Pinpoint the cell where the given text exists, returning its (x, y) midpoint coordinate. 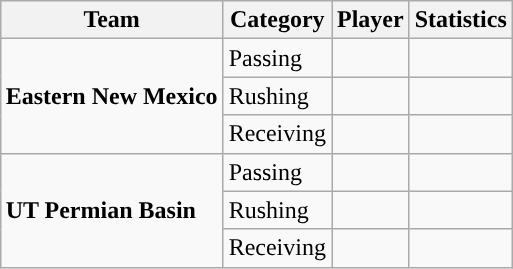
Statistics (460, 20)
Player (371, 20)
UT Permian Basin (112, 210)
Team (112, 20)
Eastern New Mexico (112, 96)
Category (277, 20)
